Identify which cell holds the provided text, then report its [X, Y] central coordinate. 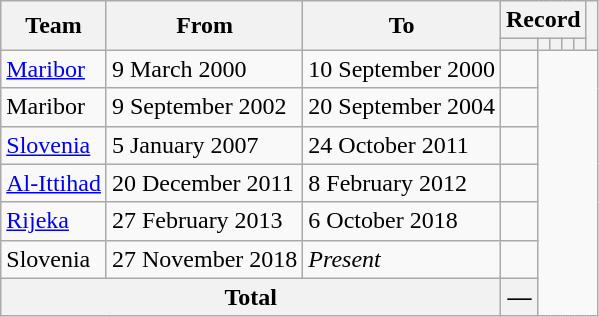
Record [544, 20]
To [402, 26]
5 January 2007 [204, 145]
6 October 2018 [402, 221]
20 December 2011 [204, 183]
27 November 2018 [204, 259]
Rijeka [54, 221]
— [520, 297]
9 September 2002 [204, 107]
From [204, 26]
Team [54, 26]
24 October 2011 [402, 145]
8 February 2012 [402, 183]
10 September 2000 [402, 69]
Total [251, 297]
Present [402, 259]
Al-Ittihad [54, 183]
9 March 2000 [204, 69]
20 September 2004 [402, 107]
27 February 2013 [204, 221]
